Pinpoint the cell where the given text exists, returning its (X, Y) midpoint coordinate. 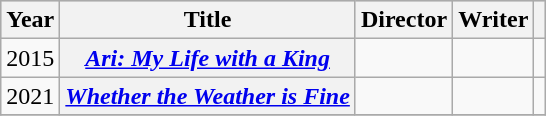
2015 (30, 58)
Whether the Weather is Fine (208, 96)
2021 (30, 96)
Director (404, 20)
Title (208, 20)
Ari: My Life with a King (208, 58)
Year (30, 20)
Writer (494, 20)
